Pinpoint the cell where the given text exists, returning its (x, y) midpoint coordinate. 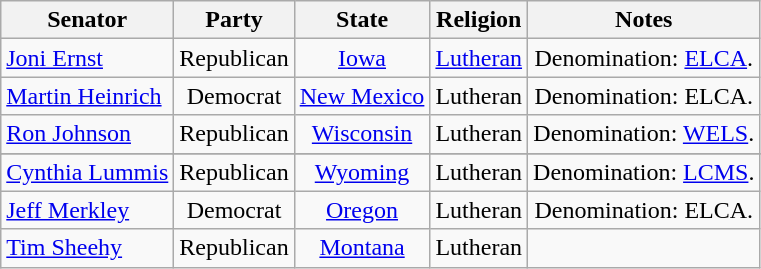
State (362, 20)
Montana (362, 248)
Oregon (362, 210)
Cynthia Lummis (88, 172)
Religion (479, 20)
Wisconsin (362, 134)
Joni Ernst (88, 58)
Denomination: WELS. (644, 134)
Jeff Merkley (88, 210)
Iowa (362, 58)
Tim Sheehy (88, 248)
Senator (88, 20)
Wyoming (362, 172)
Notes (644, 20)
Ron Johnson (88, 134)
Martin Heinrich (88, 96)
Party (234, 20)
Denomination: LCMS. (644, 172)
New Mexico (362, 96)
